For the text-containing cell, return its midpoint in [x, y] coordinate format. 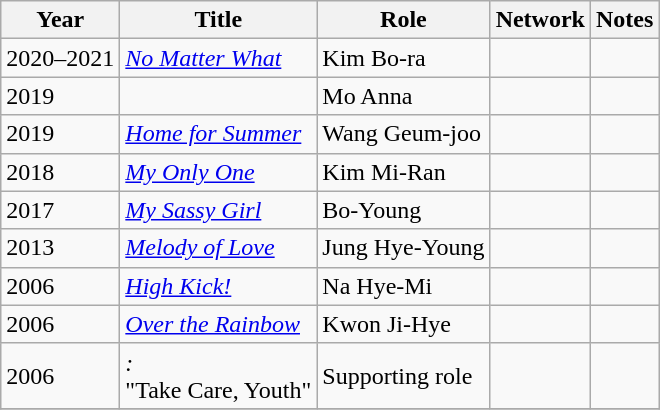
Kim Mi-Ran [404, 172]
Na Hye-Mi [404, 286]
Notes [624, 20]
Network [540, 20]
2020–2021 [60, 58]
:"Take Care, Youth" [218, 376]
Melody of Love [218, 248]
Kwon Ji-Hye [404, 324]
No Matter What [218, 58]
Jung Hye-Young [404, 248]
Role [404, 20]
2017 [60, 210]
Wang Geum-joo [404, 134]
2018 [60, 172]
2013 [60, 248]
Year [60, 20]
Supporting role [404, 376]
Over the Rainbow [218, 324]
My Only One [218, 172]
Mo Anna [404, 96]
My Sassy Girl [218, 210]
Title [218, 20]
Bo-Young [404, 210]
Home for Summer [218, 134]
Kim Bo-ra [404, 58]
High Kick! [218, 286]
